Output the (X, Y) coordinate of the center of the cell containing the given text.  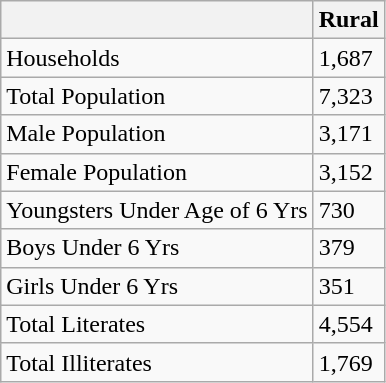
4,554 (348, 324)
Total Population (157, 96)
Male Population (157, 134)
1,769 (348, 362)
1,687 (348, 58)
Youngsters Under Age of 6 Yrs (157, 210)
351 (348, 286)
Total Literates (157, 324)
Total Illiterates (157, 362)
Female Population (157, 172)
379 (348, 248)
3,171 (348, 134)
Households (157, 58)
Rural (348, 20)
Girls Under 6 Yrs (157, 286)
3,152 (348, 172)
7,323 (348, 96)
Boys Under 6 Yrs (157, 248)
730 (348, 210)
